Detect which cell encompasses the target text, then output its (x, y) center coordinate. 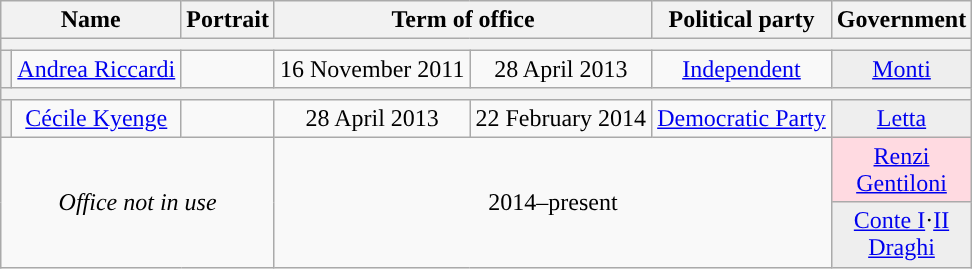
Monti (901, 69)
Conte I·IIDraghi (901, 234)
Letta (901, 118)
Government (901, 20)
Term of office (462, 20)
RenziGentiloni (901, 170)
Portrait (228, 20)
Independent (742, 69)
Cécile Kyenge (96, 118)
Democratic Party (742, 118)
Name (91, 20)
Political party (742, 20)
2014–present (552, 202)
Office not in use (138, 202)
16 November 2011 (372, 69)
Andrea Riccardi (96, 69)
22 February 2014 (561, 118)
